For the text-containing cell, return its midpoint in [x, y] coordinate format. 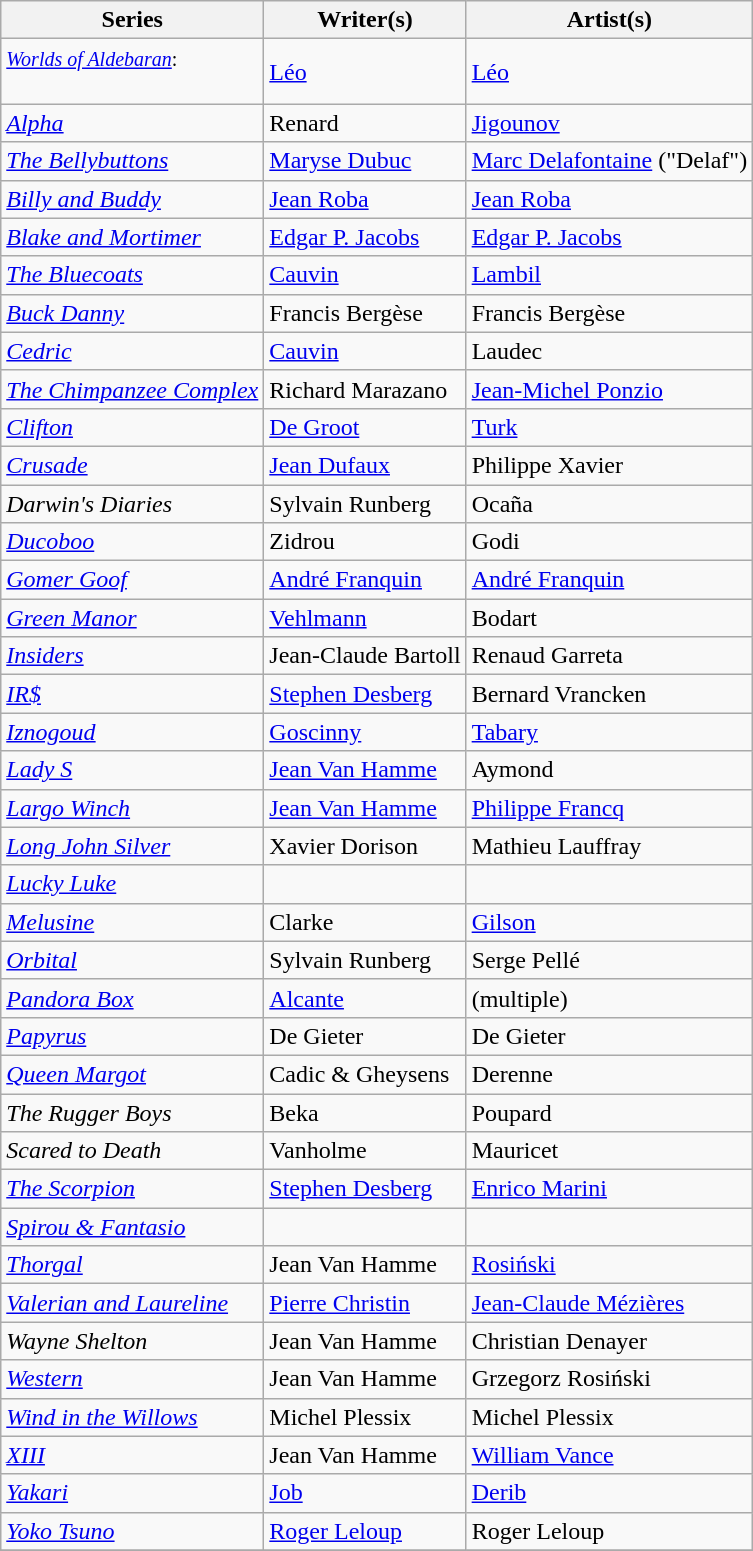
The Rugger Boys [132, 1113]
Gilson [610, 922]
Laudec [610, 351]
Ocaña [610, 503]
Darwin's Diaries [132, 503]
Jean-Claude Mézières [610, 1303]
Queen Margot [132, 1074]
Derib [610, 1493]
Long John Silver [132, 846]
Green Manor [132, 618]
Renaud Garreta [610, 656]
Rosiński [610, 1265]
Clifton [132, 427]
Alpha [132, 123]
Pierre Christin [365, 1303]
The Bellybuttons [132, 161]
XIII [132, 1455]
Richard Marazano [365, 389]
Turk [610, 427]
Mathieu Lauffray [610, 846]
(multiple) [610, 998]
Artist(s) [610, 20]
Aymond [610, 770]
Bodart [610, 618]
Jean-Michel Ponzio [610, 389]
Job [365, 1493]
Lambil [610, 275]
Godi [610, 542]
Poupard [610, 1113]
Wind in the Willows [132, 1417]
The Scorpion [132, 1189]
Billy and Buddy [132, 199]
Cadic & Gheysens [365, 1074]
Papyrus [132, 1036]
Marc Delafontaine ("Delaf") [610, 161]
William Vance [610, 1455]
Clarke [365, 922]
Derenne [610, 1074]
Tabary [610, 732]
Vehlmann [365, 618]
Philippe Xavier [610, 465]
Orbital [132, 960]
Crusade [132, 465]
Blake and Mortimer [132, 237]
Wayne Shelton [132, 1341]
Goscinny [365, 732]
The Chimpanzee Complex [132, 389]
Jigounov [610, 123]
Melusine [132, 922]
Serge Pellé [610, 960]
Grzegorz Rosiński [610, 1379]
Worlds of Aldebaran: [132, 72]
Jean-Claude Bartoll [365, 656]
Valerian and Laureline [132, 1303]
Enrico Marini [610, 1189]
Iznogoud [132, 732]
Cedric [132, 351]
Buck Danny [132, 313]
Bernard Vrancken [610, 694]
Zidrou [365, 542]
Pandora Box [132, 998]
Scared to Death [132, 1151]
Lucky Luke [132, 884]
Gomer Goof [132, 580]
Vanholme [365, 1151]
Beka [365, 1113]
Christian Denayer [610, 1341]
Thorgal [132, 1265]
Spirou & Fantasio [132, 1227]
Mauricet [610, 1151]
Largo Winch [132, 808]
Renard [365, 123]
Insiders [132, 656]
Yoko Tsuno [132, 1531]
Jean Dufaux [365, 465]
Philippe Francq [610, 808]
Maryse Dubuc [365, 161]
Western [132, 1379]
De Groot [365, 427]
Writer(s) [365, 20]
Series [132, 20]
Ducoboo [132, 542]
IR$ [132, 694]
Yakari [132, 1493]
Lady S [132, 770]
Alcante [365, 998]
The Bluecoats [132, 275]
Xavier Dorison [365, 846]
